Locate the cell with the specified text and output its (X, Y) center coordinate. 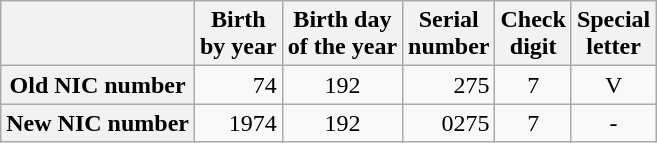
1974 (238, 123)
Serial number (449, 34)
Special letter (613, 34)
275 (449, 85)
74 (238, 85)
Check digit (533, 34)
0275 (449, 123)
Birth by year (238, 34)
New NIC number (98, 123)
Birth day of the year (342, 34)
Old NIC number (98, 85)
V (613, 85)
- (613, 123)
